Capture the cell that displays the provided text and extract its [X, Y] central coordinate. 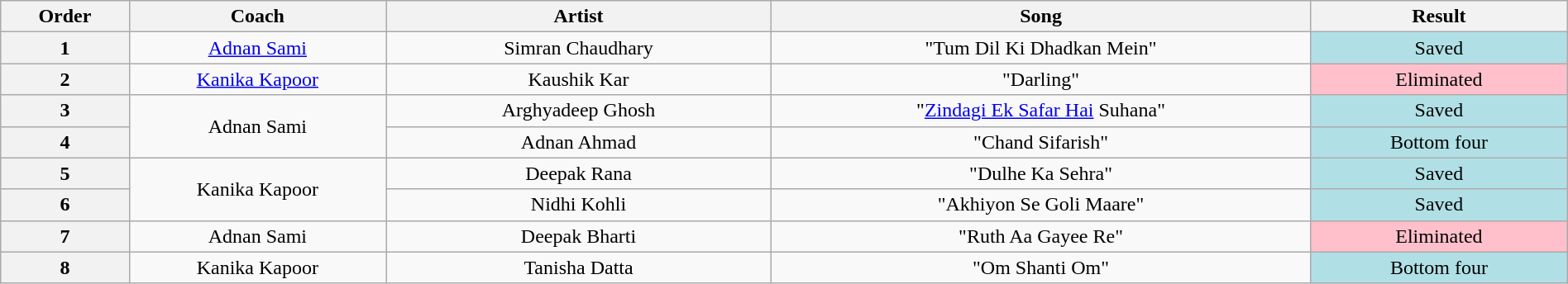
Adnan Ahmad [579, 142]
Kaushik Kar [579, 79]
Deepak Bharti [579, 236]
"Tum Dil Ki Dhadkan Mein" [1040, 48]
8 [65, 267]
"Akhiyon Se Goli Maare" [1040, 205]
2 [65, 79]
Nidhi Kohli [579, 205]
7 [65, 236]
"Dulhe Ka Sehra" [1040, 173]
Song [1040, 17]
Coach [258, 17]
"Ruth Aa Gayee Re" [1040, 236]
Tanisha Datta [579, 267]
"Chand Sifarish" [1040, 142]
"Darling" [1040, 79]
1 [65, 48]
"Zindagi Ek Safar Hai Suhana" [1040, 111]
6 [65, 205]
Deepak Rana [579, 173]
Arghyadeep Ghosh [579, 111]
Result [1439, 17]
Order [65, 17]
3 [65, 111]
5 [65, 173]
"Om Shanti Om" [1040, 267]
Simran Chaudhary [579, 48]
4 [65, 142]
Artist [579, 17]
